Scan for the cell matching the given text and deliver its [X, Y] coordinate at center. 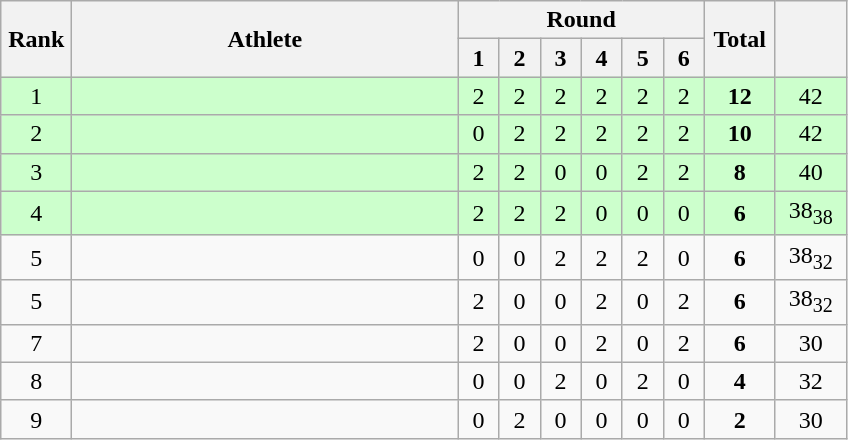
Total [740, 39]
7 [36, 343]
32 [810, 381]
Athlete [265, 39]
Rank [36, 39]
3838 [810, 213]
Round [581, 20]
9 [36, 419]
40 [810, 172]
12 [740, 96]
10 [740, 134]
